Return [x, y] of the center of cell containing provided text 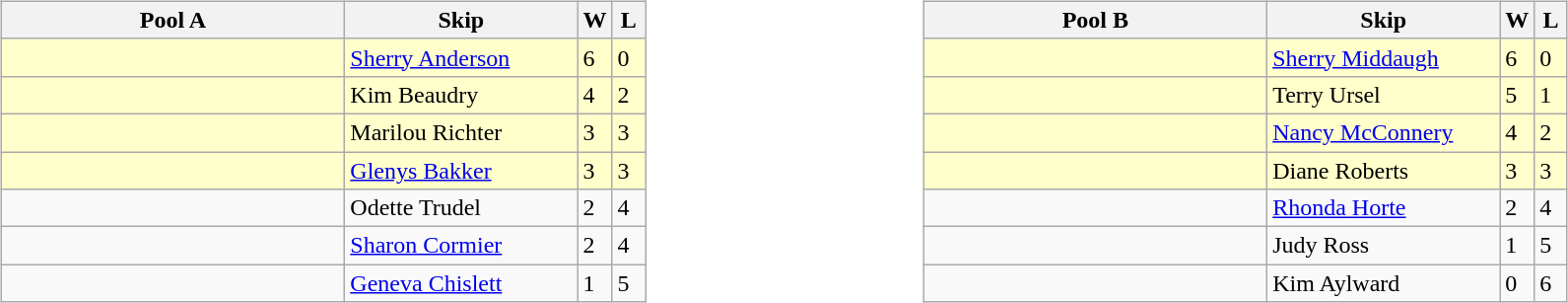
Kim Aylward [1384, 283]
Kim Beaudry [461, 95]
Rhonda Horte [1384, 208]
Sherry Anderson [461, 57]
Judy Ross [1384, 246]
Marilou Richter [461, 132]
Pool B [1096, 20]
Glenys Bakker [461, 171]
Terry Ursel [1384, 95]
Nancy McConnery [1384, 132]
Diane Roberts [1384, 171]
Pool A [173, 20]
Sharon Cormier [461, 246]
Geneva Chislett [461, 283]
Odette Trudel [461, 208]
Sherry Middaugh [1384, 57]
